Determine the (X, Y) coordinate at the center of the cell enclosing the given text.  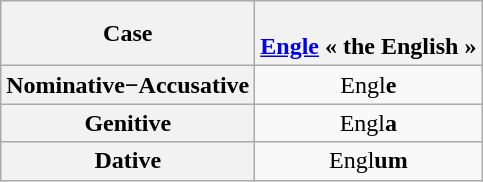
Engle « the English » (368, 34)
Engla (368, 123)
Engle (368, 85)
Genitive (128, 123)
Case (128, 34)
Nominative−Accusative (128, 85)
Dative (128, 161)
Englum (368, 161)
